Output the (x, y) coordinate of the center of the cell containing the given text.  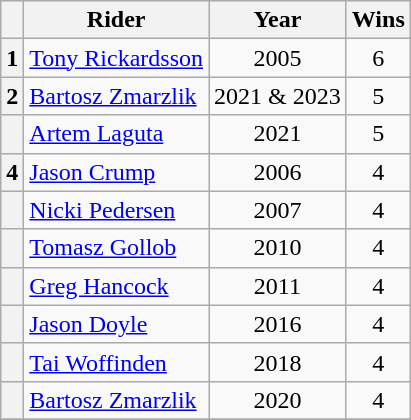
2011 (278, 286)
Tomasz Gollob (116, 248)
2020 (278, 400)
2007 (278, 210)
2021 (278, 134)
2006 (278, 172)
Tony Rickardsson (116, 58)
Jason Crump (116, 172)
Tai Woffinden (116, 362)
6 (378, 58)
Nicki Pedersen (116, 210)
2005 (278, 58)
Wins (378, 20)
1 (12, 58)
2018 (278, 362)
2010 (278, 248)
2021 & 2023 (278, 96)
2 (12, 96)
Jason Doyle (116, 324)
Rider (116, 20)
Artem Laguta (116, 134)
Year (278, 20)
Greg Hancock (116, 286)
2016 (278, 324)
